Output the (x, y) coordinate of the center of the cell containing the given text.  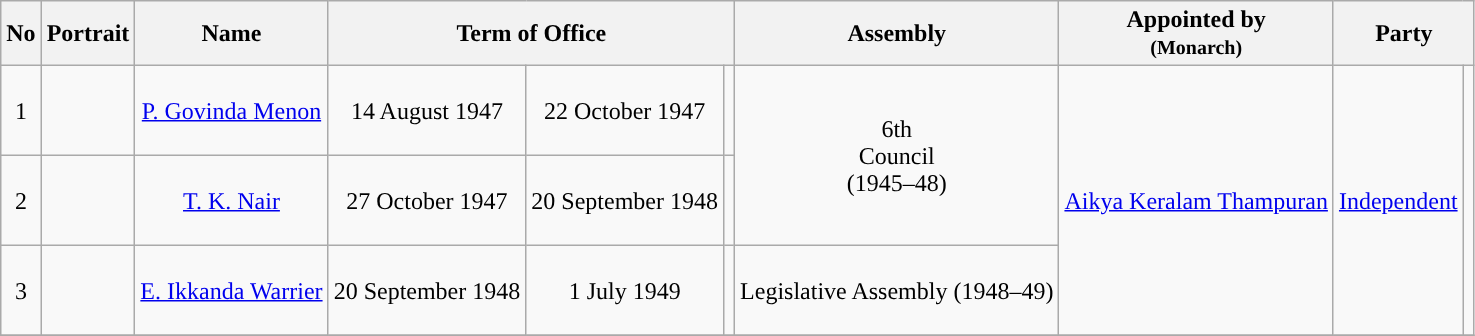
Aikya Keralam Thampuran (1196, 201)
1 July 1949 (625, 291)
Assembly (897, 34)
P. Govinda Menon (232, 111)
Name (232, 34)
27 October 1947 (427, 201)
14 August 1947 (427, 111)
3 (21, 291)
Independent (1398, 201)
Legislative Assembly (1948–49) (897, 291)
E. Ikkanda Warrier (232, 291)
Party (1404, 34)
2 (21, 201)
No (21, 34)
1 (21, 111)
Appointed by(Monarch) (1196, 34)
Term of Office (531, 34)
Portrait (88, 34)
22 October 1947 (625, 111)
6thCouncil(1945–48) (897, 156)
T. K. Nair (232, 201)
